Capture the cell that displays the provided text and extract its [X, Y] central coordinate. 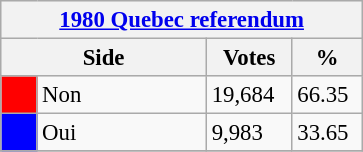
33.65 [328, 133]
Votes [249, 58]
66.35 [328, 95]
9,983 [249, 133]
19,684 [249, 95]
Side [104, 58]
Oui [122, 133]
% [328, 58]
Non [122, 95]
1980 Quebec referendum [182, 20]
